Find where the given text appears and provide that cell's center as [x, y] coordinate. 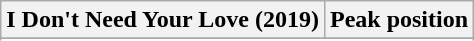
I Don't Need Your Love (2019) [163, 20]
Peak position [398, 20]
